Return [x, y] of the center of cell containing provided text 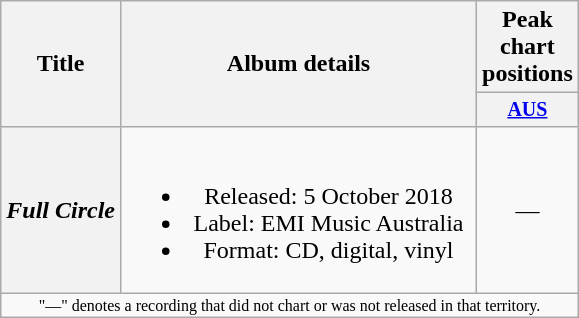
Album details [298, 64]
AUS [528, 110]
Released: 5 October 2018Label: EMI Music AustraliaFormat: CD, digital, vinyl [298, 210]
"—" denotes a recording that did not chart or was not released in that territory. [290, 305]
Full Circle [61, 210]
Title [61, 64]
Peak chart positions [528, 47]
— [528, 210]
